Locate the cell with the specified text and output its (x, y) center coordinate. 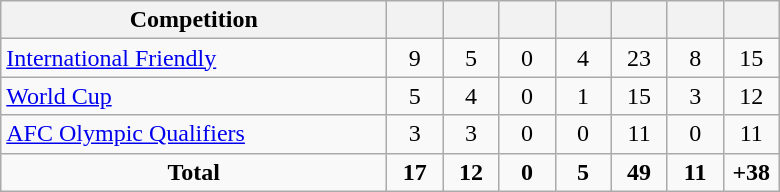
+38 (751, 172)
8 (695, 58)
1 (583, 96)
Total (194, 172)
World Cup (194, 96)
AFC Olympic Qualifiers (194, 134)
23 (639, 58)
International Friendly (194, 58)
49 (639, 172)
Competition (194, 20)
9 (415, 58)
17 (415, 172)
